Pinpoint the cell where the given text exists, returning its (X, Y) midpoint coordinate. 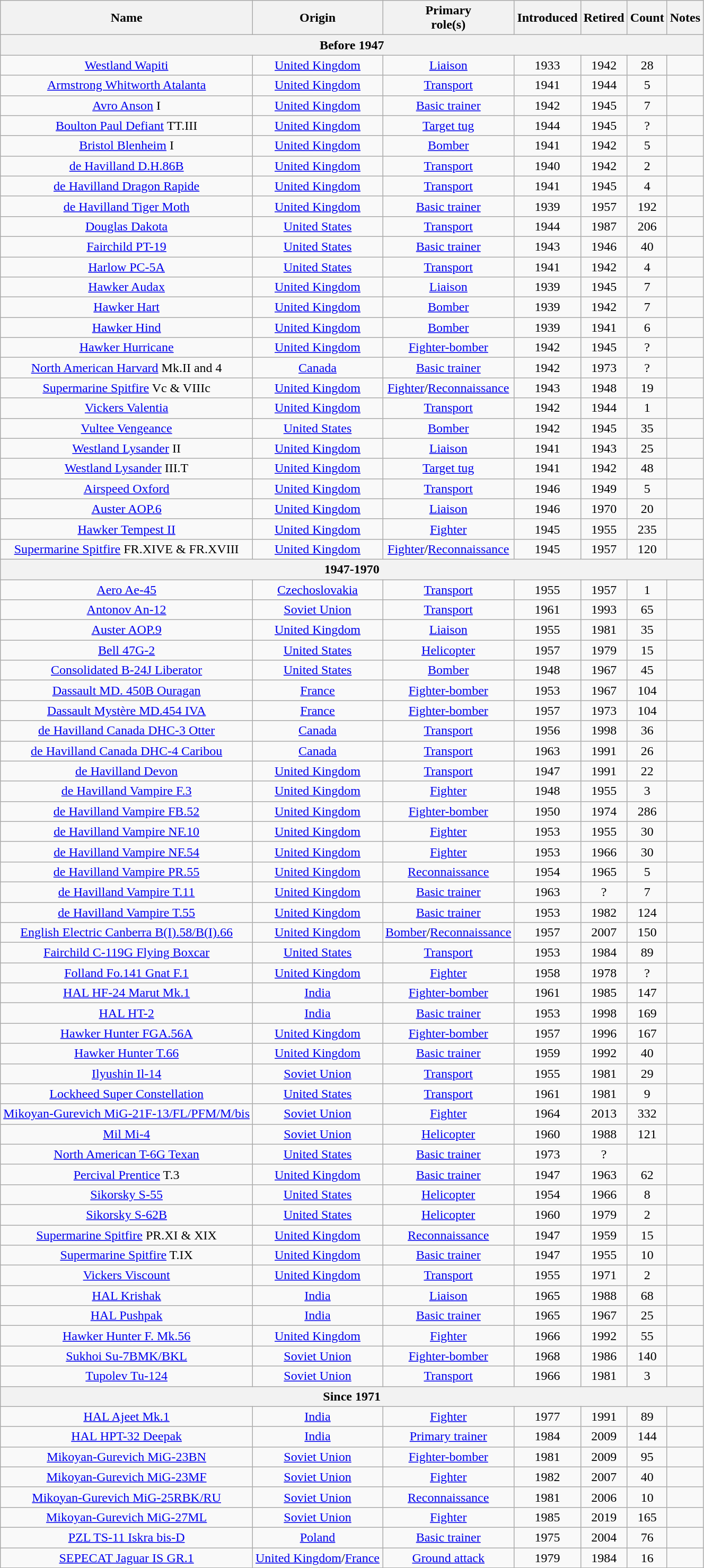
Hawker Tempest II (127, 529)
28 (647, 65)
121 (647, 1134)
Bell 47G-2 (127, 650)
1950 (547, 811)
Before 1947 (352, 45)
Mikoyan-Gurevich MiG-27ML (127, 1517)
Consolidated B-24J Liberator (127, 670)
Westland Wapiti (127, 65)
55 (647, 1336)
United Kingdom/France (318, 1557)
Hawker Hunter F. Mk.56 (127, 1336)
144 (647, 1437)
de Havilland Dragon Rapide (127, 186)
Sukhoi Su-7BMK/BKL (127, 1356)
165 (647, 1517)
Introduced (547, 18)
Airspeed Oxford (127, 489)
de Havilland Vampire T.11 (127, 892)
167 (647, 1033)
1977 (547, 1416)
140 (647, 1356)
de Havilland D.H.86B (127, 166)
Hawker Audax (127, 287)
Bristol Blenheim I (127, 146)
Mikoyan-Gurevich MiG-23MF (127, 1477)
1956 (547, 731)
1974 (604, 811)
Hawker Hunter T.66 (127, 1053)
Primaryrole(s) (448, 18)
Antonov An-12 (127, 610)
65 (647, 610)
Fairchild PT-19 (127, 246)
HAL Krishak (127, 1296)
Mikoyan-Gurevich MiG-23BN (127, 1457)
Hawker Hind (127, 327)
235 (647, 529)
124 (647, 912)
286 (647, 811)
Fairchild C-119G Flying Boxcar (127, 953)
Ground attack (448, 1557)
Vickers Valentia (127, 408)
HAL HF-24 Marut Mk.1 (127, 993)
2006 (604, 1497)
26 (647, 751)
Mikoyan-Gurevich MiG-21F-13/FL/PFM/M/bis (127, 1114)
Auster AOP.6 (127, 509)
206 (647, 226)
de Havilland Vampire PR.55 (127, 872)
Poland (318, 1537)
Primary trainer (448, 1437)
48 (647, 468)
English Electric Canberra B(I).58/B(I).66 (127, 933)
1949 (604, 489)
de Havilland Vampire F.3 (127, 791)
8 (647, 1194)
Vickers Viscount (127, 1275)
68 (647, 1296)
1958 (547, 973)
1993 (604, 610)
Dassault Mystère MD.454 IVA (127, 711)
1986 (604, 1356)
29 (647, 1074)
9 (647, 1094)
SEPECAT Jaguar IS GR.1 (127, 1557)
6 (647, 327)
2019 (604, 1517)
19 (647, 388)
Sikorsky S-55 (127, 1194)
1987 (604, 226)
Czechoslovakia (318, 590)
1933 (547, 65)
120 (647, 549)
1978 (604, 973)
Boulton Paul Defiant TT.III (127, 126)
Dassault MD. 450B Ouragan (127, 690)
169 (647, 1013)
Retired (604, 18)
Percival Prentice T.3 (127, 1174)
HAL Ajeet Mk.1 (127, 1416)
Hawker Hurricane (127, 348)
95 (647, 1457)
Supermarine Spitfire T.IX (127, 1255)
Since 1971 (352, 1396)
45 (647, 670)
Mikoyan-Gurevich MiG-25RBK/RU (127, 1497)
Count (647, 18)
Auster AOP.9 (127, 630)
20 (647, 509)
1996 (604, 1033)
1970 (604, 509)
1940 (547, 166)
16 (647, 1557)
HAL Pushpak (127, 1316)
de Havilland Vampire FB.52 (127, 811)
1947-1970 (352, 569)
Westland Lysander II (127, 448)
Notes (685, 18)
1971 (604, 1275)
PZL TS-11 Iskra bis-D (127, 1537)
150 (647, 933)
Tupolev Tu-124 (127, 1376)
1968 (547, 1356)
Hawker Hunter FGA.56A (127, 1033)
Folland Fo.141 Gnat F.1 (127, 973)
de Havilland Canada DHC-4 Caribou (127, 751)
Supermarine Spitfire FR.XIVE & FR.XVIII (127, 549)
Hawker Hart (127, 307)
1964 (547, 1114)
Vultee Vengeance (127, 428)
Supermarine Spitfire PR.XI & XIX (127, 1235)
Sikorsky S-62B (127, 1215)
de Havilland Canada DHC-3 Otter (127, 731)
147 (647, 993)
Supermarine Spitfire Vc & VIIIc (127, 388)
332 (647, 1114)
Harlow PC-5A (127, 267)
2013 (604, 1114)
HAL HT-2 (127, 1013)
Lockheed Super Constellation (127, 1094)
de Havilland Vampire NF.10 (127, 831)
76 (647, 1537)
22 (647, 771)
1975 (547, 1537)
Origin (318, 18)
Ilyushin Il-14 (127, 1074)
Name (127, 18)
Westland Lysander III.T (127, 468)
North American T-6G Texan (127, 1154)
Avro Anson I (127, 105)
de Havilland Vampire NF.54 (127, 852)
de Havilland Devon (127, 771)
36 (647, 731)
HAL HPT-32 Deepak (127, 1437)
Aero Ae-45 (127, 590)
de Havilland Vampire T.55 (127, 912)
de Havilland Tiger Moth (127, 206)
2004 (604, 1537)
Bomber/Reconnaissance (448, 933)
Douglas Dakota (127, 226)
Mil Mi-4 (127, 1134)
North American Harvard Mk.II and 4 (127, 368)
192 (647, 206)
62 (647, 1174)
Armstrong Whitworth Atalanta (127, 85)
